Return the [X, Y] coordinate for the center point of the cell that contains the specified text.  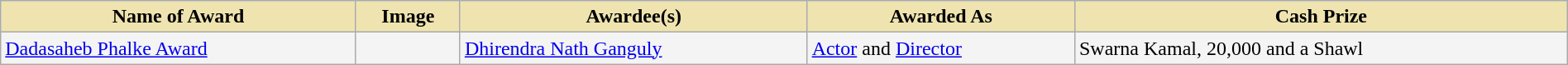
Swarna Kamal, 20,000 and a Shawl [1321, 48]
Awardee(s) [633, 17]
Cash Prize [1321, 17]
Awarded As [941, 17]
Name of Award [179, 17]
Actor and Director [941, 48]
Dhirendra Nath Ganguly [633, 48]
Dadasaheb Phalke Award [179, 48]
Image [408, 17]
